Locate the cell with the specified text and output its [x, y] center coordinate. 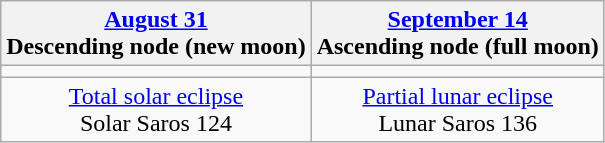
August 31Descending node (new moon) [156, 34]
Total solar eclipseSolar Saros 124 [156, 110]
September 14Ascending node (full moon) [458, 34]
Partial lunar eclipseLunar Saros 136 [458, 110]
